Output the [x, y] coordinate of the center of the cell containing the given text.  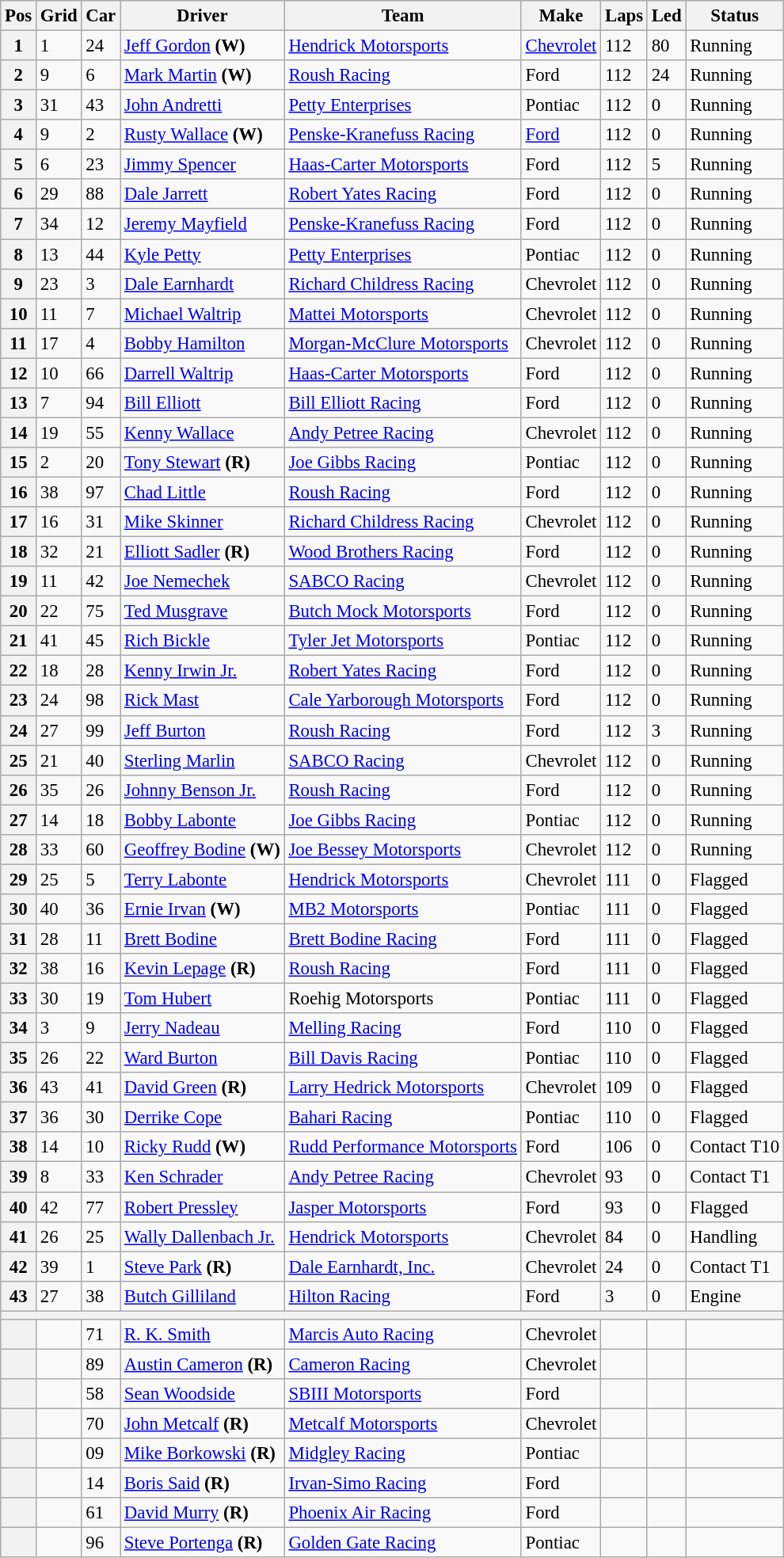
75 [101, 611]
109 [624, 1088]
Bobby Hamilton [203, 343]
Bahari Racing [402, 1118]
Michael Waltrip [203, 314]
Midgley Racing [402, 1453]
Make [561, 16]
94 [101, 403]
45 [101, 641]
Tyler Jet Motorsports [402, 641]
Bill Davis Racing [402, 1058]
Grid [59, 16]
99 [101, 730]
Sterling Marlin [203, 760]
Led [667, 16]
Wood Brothers Racing [402, 552]
Laps [624, 16]
Austin Cameron (R) [203, 1364]
98 [101, 701]
Elliott Sadler (R) [203, 552]
Jasper Motorsports [402, 1207]
Golden Gate Racing [402, 1543]
Tom Hubert [203, 999]
Handling [735, 1236]
Bill Elliott Racing [402, 403]
Butch Gilliland [203, 1296]
Darrell Waltrip [203, 373]
Team [402, 16]
Butch Mock Motorsports [402, 611]
Irvan-Simo Racing [402, 1484]
84 [624, 1236]
89 [101, 1364]
Mattei Motorsports [402, 314]
Geoffrey Bodine (W) [203, 850]
Engine [735, 1296]
80 [667, 46]
Cameron Racing [402, 1364]
37 [19, 1118]
SBIII Motorsports [402, 1394]
15 [19, 463]
71 [101, 1335]
Hilton Racing [402, 1296]
Ernie Irvan (W) [203, 909]
58 [101, 1394]
Johnny Benson Jr. [203, 790]
88 [101, 194]
77 [101, 1207]
Wally Dallenbach Jr. [203, 1236]
R. K. Smith [203, 1335]
Kenny Irwin Jr. [203, 671]
Mark Martin (W) [203, 75]
David Green (R) [203, 1088]
Car [101, 16]
Bobby Labonte [203, 820]
Brett Bodine Racing [402, 939]
Ricky Rudd (W) [203, 1148]
Mike Skinner [203, 522]
44 [101, 254]
Jerry Nadeau [203, 1028]
Steve Portenga (R) [203, 1543]
60 [101, 850]
Steve Park (R) [203, 1267]
Jeff Burton [203, 730]
Pos [19, 16]
Phoenix Air Racing [402, 1513]
Tony Stewart (R) [203, 463]
Derrike Cope [203, 1118]
Mike Borkowski (R) [203, 1453]
Joe Nemechek [203, 581]
Sean Woodside [203, 1394]
Marcis Auto Racing [402, 1335]
55 [101, 432]
Cale Yarborough Motorsports [402, 701]
Rick Mast [203, 701]
09 [101, 1453]
Jimmy Spencer [203, 165]
Kevin Lepage (R) [203, 969]
Kyle Petty [203, 254]
Rudd Performance Motorsports [402, 1148]
John Metcalf (R) [203, 1423]
Brett Bodine [203, 939]
Joe Bessey Motorsports [402, 850]
Status [735, 16]
Morgan-McClure Motorsports [402, 343]
Dale Jarrett [203, 194]
Boris Said (R) [203, 1484]
David Murry (R) [203, 1513]
Contact T10 [735, 1148]
Ward Burton [203, 1058]
Larry Hedrick Motorsports [402, 1088]
Terry Labonte [203, 879]
Dale Earnhardt, Inc. [402, 1267]
Ken Schrader [203, 1177]
Jeremy Mayfield [203, 224]
Jeff Gordon (W) [203, 46]
96 [101, 1543]
Melling Racing [402, 1028]
106 [624, 1148]
70 [101, 1423]
Rich Bickle [203, 641]
61 [101, 1513]
Rusty Wallace (W) [203, 135]
MB2 Motorsports [402, 909]
Metcalf Motorsports [402, 1423]
66 [101, 373]
97 [101, 492]
Ted Musgrave [203, 611]
John Andretti [203, 105]
Dale Earnhardt [203, 284]
Robert Pressley [203, 1207]
Bill Elliott [203, 403]
Driver [203, 16]
Chad Little [203, 492]
Roehig Motorsports [402, 999]
Kenny Wallace [203, 432]
